Extract the [X, Y] coordinate from the center of the cell holding the provided text.  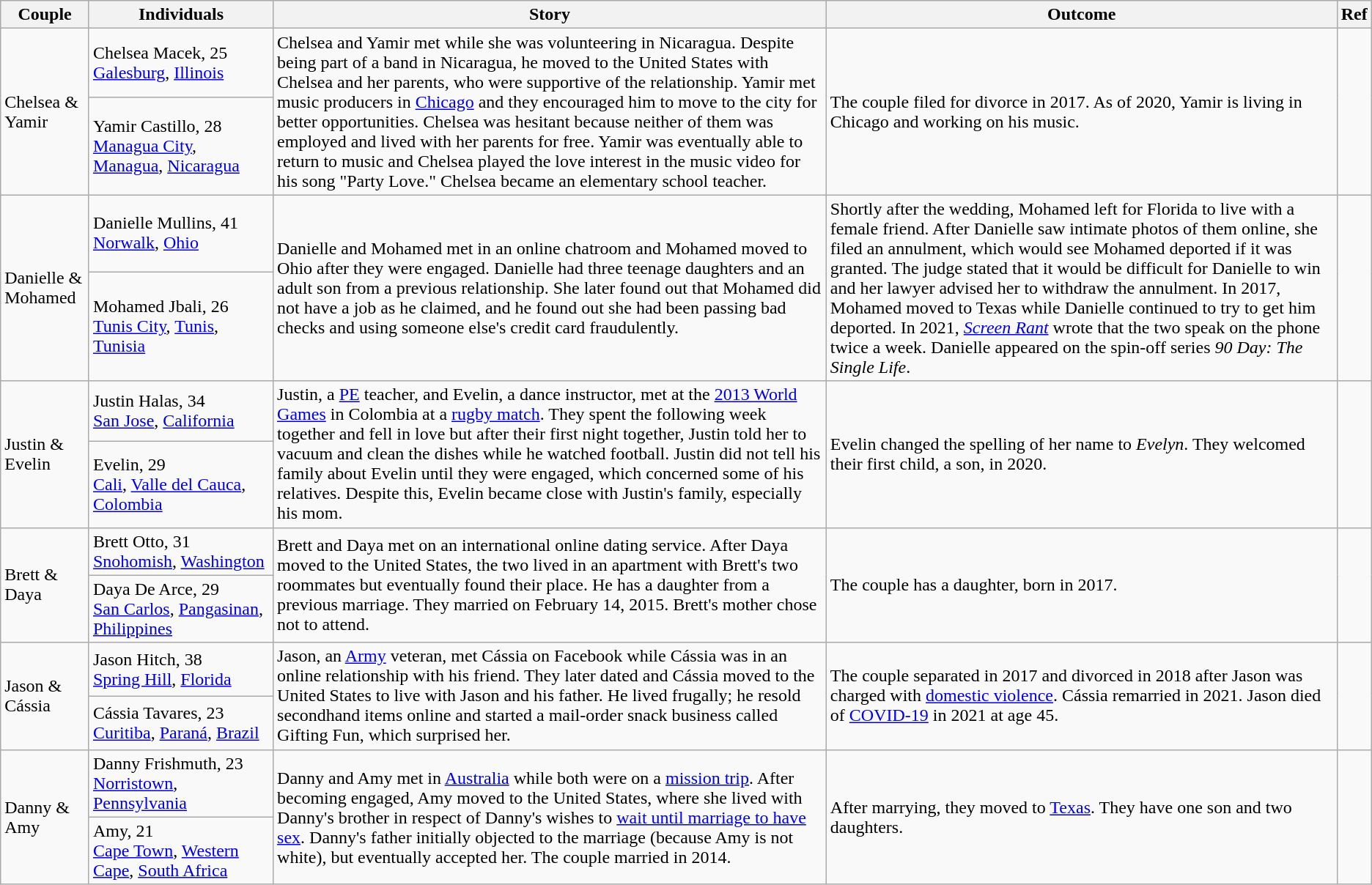
Evelin, 29 Cali, Valle del Cauca, Colombia [180, 485]
The couple filed for divorce in 2017. As of 2020, Yamir is living in Chicago and working on his music. [1082, 111]
Outcome [1082, 15]
Danielle & Mohamed [45, 288]
Chelsea & Yamir [45, 111]
Justin Halas, 34San Jose, California [180, 412]
Cássia Tavares, 23Curitiba, Paraná, Brazil [180, 722]
The couple has a daughter, born in 2017. [1082, 585]
Individuals [180, 15]
Jason Hitch, 38Spring Hill, Florida [180, 670]
Daya De Arce, 29San Carlos, Pangasinan, Philippines [180, 609]
Evelin changed the spelling of her name to Evelyn. They welcomed their first child, a son, in 2020. [1082, 454]
Jason & Cássia [45, 696]
Mohamed Jbali, 26Tunis City, Tunis, Tunisia [180, 327]
Justin & Evelin [45, 454]
Story [550, 15]
Ref [1354, 15]
Danny Frishmuth, 23Norristown, Pennsylvania [180, 783]
Amy, 21Cape Town, Western Cape, South Africa [180, 851]
Brett Otto, 31Snohomish, Washington [180, 551]
Danny & Amy [45, 817]
Chelsea Macek, 25Galesburg, Illinois [180, 63]
After marrying, they moved to Texas. They have one son and two daughters. [1082, 817]
Brett & Daya [45, 585]
Couple [45, 15]
Danielle Mullins, 41Norwalk, Ohio [180, 233]
Yamir Castillo, 28Managua City, Managua, Nicaragua [180, 147]
